Output the [x, y] coordinate of the center of the cell containing the given text.  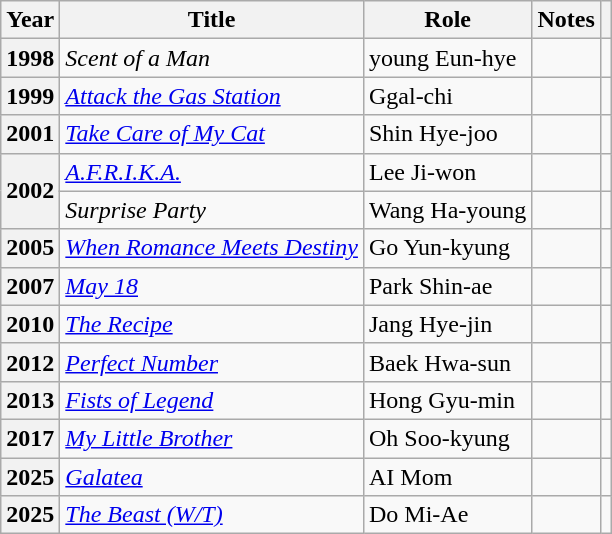
2017 [30, 438]
2013 [30, 400]
Attack the Gas Station [212, 96]
Wang Ha-young [447, 210]
Galatea [212, 477]
1999 [30, 96]
Surprise Party [212, 210]
Scent of a Man [212, 58]
Go Yun-kyung [447, 248]
The Beast (W/T) [212, 515]
Ggal-chi [447, 96]
Shin Hye-joo [447, 134]
Role [447, 20]
Hong Gyu-min [447, 400]
Do Mi-Ae [447, 515]
1998 [30, 58]
Oh Soo-kyung [447, 438]
young Eun-hye [447, 58]
Jang Hye-jin [447, 324]
Park Shin-ae [447, 286]
Take Care of My Cat [212, 134]
Baek Hwa-sun [447, 362]
When Romance Meets Destiny [212, 248]
AI Mom [447, 477]
May 18 [212, 286]
My Little Brother [212, 438]
Lee Ji-won [447, 172]
2002 [30, 191]
2010 [30, 324]
2005 [30, 248]
Fists of Legend [212, 400]
2001 [30, 134]
The Recipe [212, 324]
2007 [30, 286]
Year [30, 20]
Perfect Number [212, 362]
2012 [30, 362]
A.F.R.I.K.A. [212, 172]
Notes [566, 20]
Title [212, 20]
